From the cell containing the given text, extract its center point as [X, Y] coordinate. 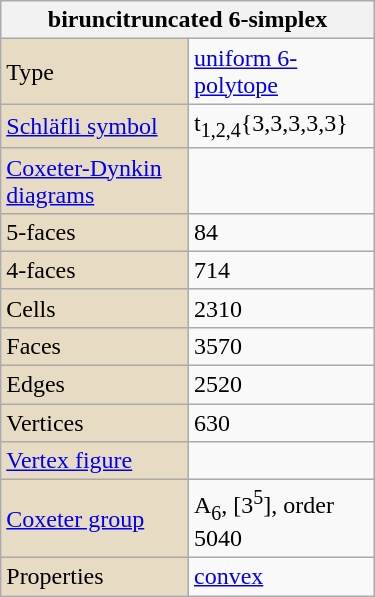
Vertices [95, 423]
convex [281, 577]
Edges [95, 385]
630 [281, 423]
Type [95, 72]
Schläfli symbol [95, 126]
t1,2,4{3,3,3,3,3} [281, 126]
Faces [95, 346]
uniform 6-polytope [281, 72]
Coxeter-Dynkin diagrams [95, 180]
biruncitruncated 6-simplex [188, 20]
Properties [95, 577]
5-faces [95, 232]
714 [281, 270]
Vertex figure [95, 461]
2520 [281, 385]
2310 [281, 308]
Coxeter group [95, 519]
4-faces [95, 270]
84 [281, 232]
A6, [35], order 5040 [281, 519]
Cells [95, 308]
3570 [281, 346]
